Search for the cell housing the specified text and yield its [X, Y] center coordinate. 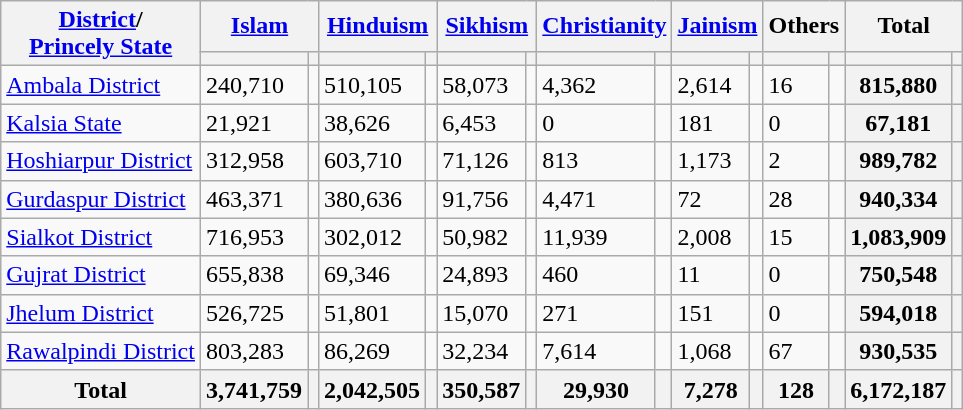
91,756 [482, 199]
6,172,187 [898, 389]
4,471 [596, 199]
526,725 [254, 313]
312,958 [254, 161]
463,371 [254, 199]
38,626 [372, 123]
58,073 [482, 85]
716,953 [254, 237]
2 [796, 161]
930,535 [898, 351]
940,334 [898, 199]
655,838 [254, 275]
Kalsia State [101, 123]
6,453 [482, 123]
510,105 [372, 85]
Jainism [718, 26]
Christianity [604, 26]
2,042,505 [372, 389]
71,126 [482, 161]
240,710 [254, 85]
67 [796, 351]
28 [796, 199]
3,741,759 [254, 389]
29,930 [596, 389]
Jhelum District [101, 313]
1,068 [711, 351]
271 [596, 313]
750,548 [898, 275]
15 [796, 237]
4,362 [596, 85]
11 [711, 275]
Gujrat District [101, 275]
7,278 [711, 389]
Rawalpindi District [101, 351]
460 [596, 275]
815,880 [898, 85]
1,173 [711, 161]
Ambala District [101, 85]
Sikhism [487, 26]
Hoshiarpur District [101, 161]
24,893 [482, 275]
21,921 [254, 123]
32,234 [482, 351]
594,018 [898, 313]
128 [796, 389]
15,070 [482, 313]
Gurdaspur District [101, 199]
813 [596, 161]
2,008 [711, 237]
50,982 [482, 237]
181 [711, 123]
2,614 [711, 85]
603,710 [372, 161]
350,587 [482, 389]
7,614 [596, 351]
Others [804, 26]
72 [711, 199]
16 [796, 85]
989,782 [898, 161]
86,269 [372, 351]
69,346 [372, 275]
1,083,909 [898, 237]
302,012 [372, 237]
Hinduism [378, 26]
803,283 [254, 351]
380,636 [372, 199]
11,939 [596, 237]
151 [711, 313]
51,801 [372, 313]
Islam [259, 26]
67,181 [898, 123]
District/Princely State [101, 34]
Sialkot District [101, 237]
